Find where the given text appears and provide that cell's center as [x, y] coordinate. 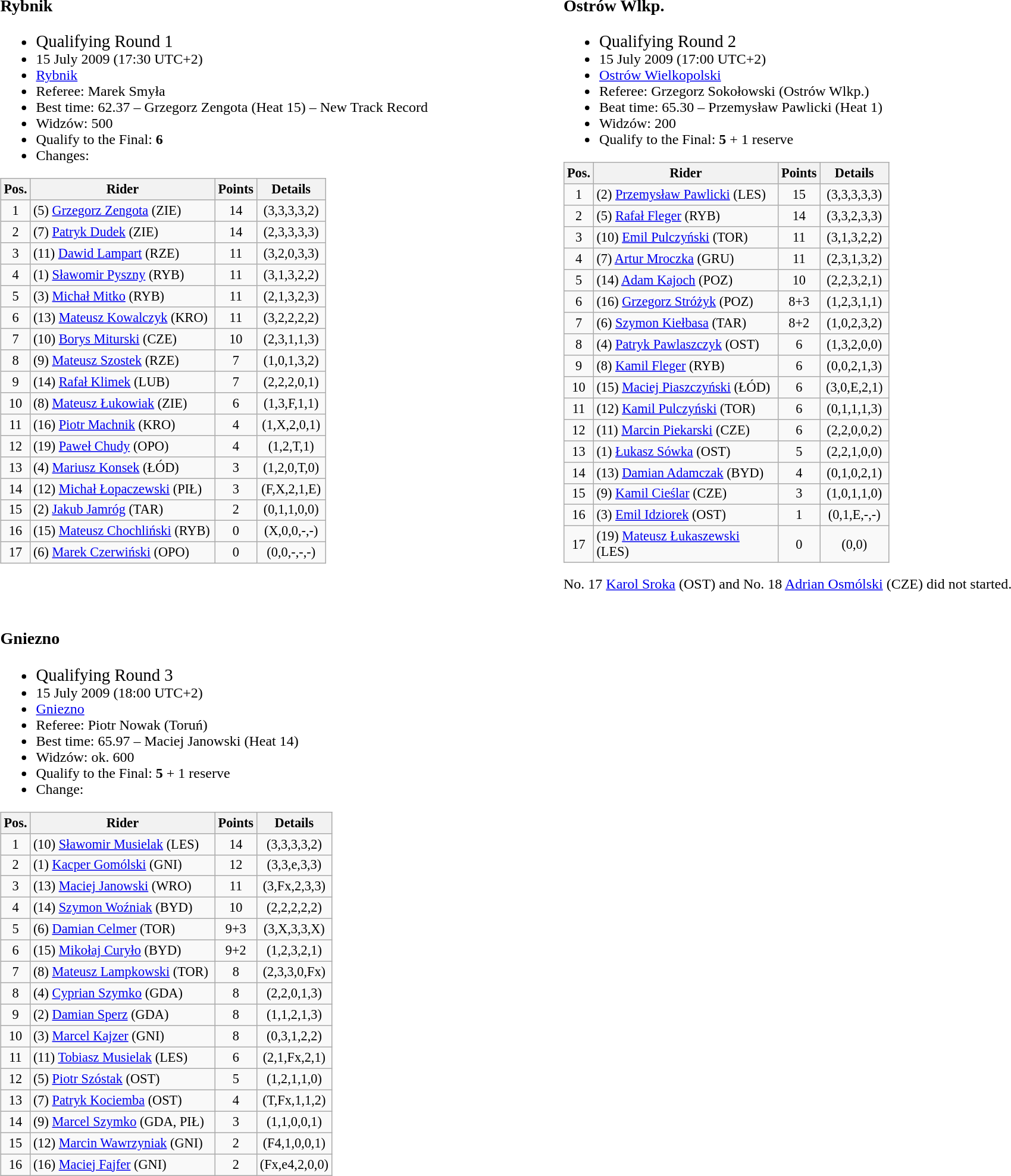
(14) Rafał Klimek (LUB) [123, 382]
(15) Mikołaj Curyło (BYD) [123, 951]
(2,2,3,2,1) [855, 280]
(4) Patryk Pawlaszczyk (OST) [686, 345]
(1,0,1,3,2) [292, 361]
(12) Marcin Wawrzyniak (GNI) [123, 1143]
(2) Przemysław Pawlicki (LES) [686, 195]
(4) Cyprian Szymko (GDA) [123, 993]
(5) Rafał Fleger (RYB) [686, 216]
(1,X,2,0,1) [292, 424]
(1,0,1,1,0) [855, 494]
(2) Damian Sperz (GDA) [123, 1015]
(3) Emil Idziorek (OST) [686, 515]
(13) Damian Adamczak (BYD) [686, 473]
(Fx,e4,2,0,0) [295, 1165]
(2,2,2,2,2) [295, 908]
(13) Maciej Janowski (WRO) [123, 887]
(2,1,3,2,3) [292, 296]
9+2 [236, 951]
(1,2,T,1) [292, 446]
(8) Mateusz Łukowiak (ZIE) [123, 403]
8+2 [799, 323]
(1,1,0,0,1) [295, 1122]
(2,2,1,0,0) [855, 451]
(6) Damian Celmer (TOR) [123, 930]
(F4,1,0,0,1) [295, 1143]
(3,3,2,3,3) [855, 216]
(13) Mateusz Kowalczyk (KRO) [123, 318]
(15) Mateusz Chochliński (RYB) [123, 531]
(1) Sławomir Pyszny (RYB) [123, 275]
(2,3,3,0,Fx) [295, 972]
(0,0,-,-,-) [292, 553]
(3,3,3,3,3) [855, 195]
(5) Piotr Szóstak (OST) [123, 1079]
(0,0,2,1,3) [855, 366]
(10) Sławomir Musielak (LES) [123, 844]
(1,2,0,T,0) [292, 467]
(1,3,2,0,0) [855, 345]
(7) Patryk Kociemba (OST) [123, 1100]
(2,3,1,3,2) [855, 259]
(1,3,F,1,1) [292, 403]
(3,3,e,3,3) [295, 865]
(19) Mateusz Łukaszewski (LES) [686, 544]
(3,2,0,3,3) [292, 254]
(2,1,Fx,2,1) [295, 1058]
(6) Marek Czerwiński (OPO) [123, 553]
(2,3,1,1,3) [292, 339]
(9) Marcel Szymko (GDA, PIŁ) [123, 1122]
(12) Kamil Pulczyński (TOR) [686, 408]
(11) Dawid Lampart (RZE) [123, 254]
(1) Łukasz Sówka (OST) [686, 451]
(12) Michał Łopaczewski (PIŁ) [123, 489]
(2,3,3,3,3) [292, 232]
(0,1,E,-,-) [855, 515]
(7) Artur Mroczka (GRU) [686, 259]
(10) Emil Pulczyński (TOR) [686, 237]
(2,2,2,0,1) [292, 382]
(3) Michał Mitko (RYB) [123, 296]
(16) Grzegorz Stróżyk (POZ) [686, 302]
(1,1,2,1,3) [295, 1015]
(0,0) [855, 544]
(0,1,0,2,1) [855, 473]
(11) Tobiasz Musielak (LES) [123, 1058]
(3,X,3,3,X) [295, 930]
(11) Marcin Piekarski (CZE) [686, 430]
(0,3,1,2,2) [295, 1036]
(0,1,1,0,0) [292, 510]
(0,1,1,1,3) [855, 408]
(19) Paweł Chudy (OPO) [123, 446]
(14) Adam Kajoch (POZ) [686, 280]
(9) Kamil Cieślar (CZE) [686, 494]
(2,2,0,1,3) [295, 993]
(2) Jakub Jamróg (TAR) [123, 510]
(14) Szymon Woźniak (BYD) [123, 908]
9+3 [236, 930]
(10) Borys Miturski (CZE) [123, 339]
(3,Fx,2,3,3) [295, 887]
(T,Fx,1,1,2) [295, 1100]
(F,X,2,1,E) [292, 489]
(3,0,E,2,1) [855, 387]
(6) Szymon Kiełbasa (TAR) [686, 323]
8+3 [799, 302]
(2,2,0,0,2) [855, 430]
(1) Kacper Gomólski (GNI) [123, 865]
(4) Mariusz Konsek (ŁÓD) [123, 467]
(1,0,2,3,2) [855, 323]
(8) Kamil Fleger (RYB) [686, 366]
(3) Marcel Kajzer (GNI) [123, 1036]
(16) Piotr Machnik (KRO) [123, 424]
(X,0,0,-,-) [292, 531]
(7) Patryk Dudek (ZIE) [123, 232]
(8) Mateusz Lampkowski (TOR) [123, 972]
(5) Grzegorz Zengota (ZIE) [123, 211]
(1,2,3,1,1) [855, 302]
(9) Mateusz Szostek (RZE) [123, 361]
(1,2,1,1,0) [295, 1079]
(15) Maciej Piaszczyński (ŁÓD) [686, 387]
(1,2,3,2,1) [295, 951]
(3,2,2,2,2) [292, 318]
(16) Maciej Fajfer (GNI) [123, 1165]
